Find where the given text appears and provide that cell's center as (x, y) coordinate. 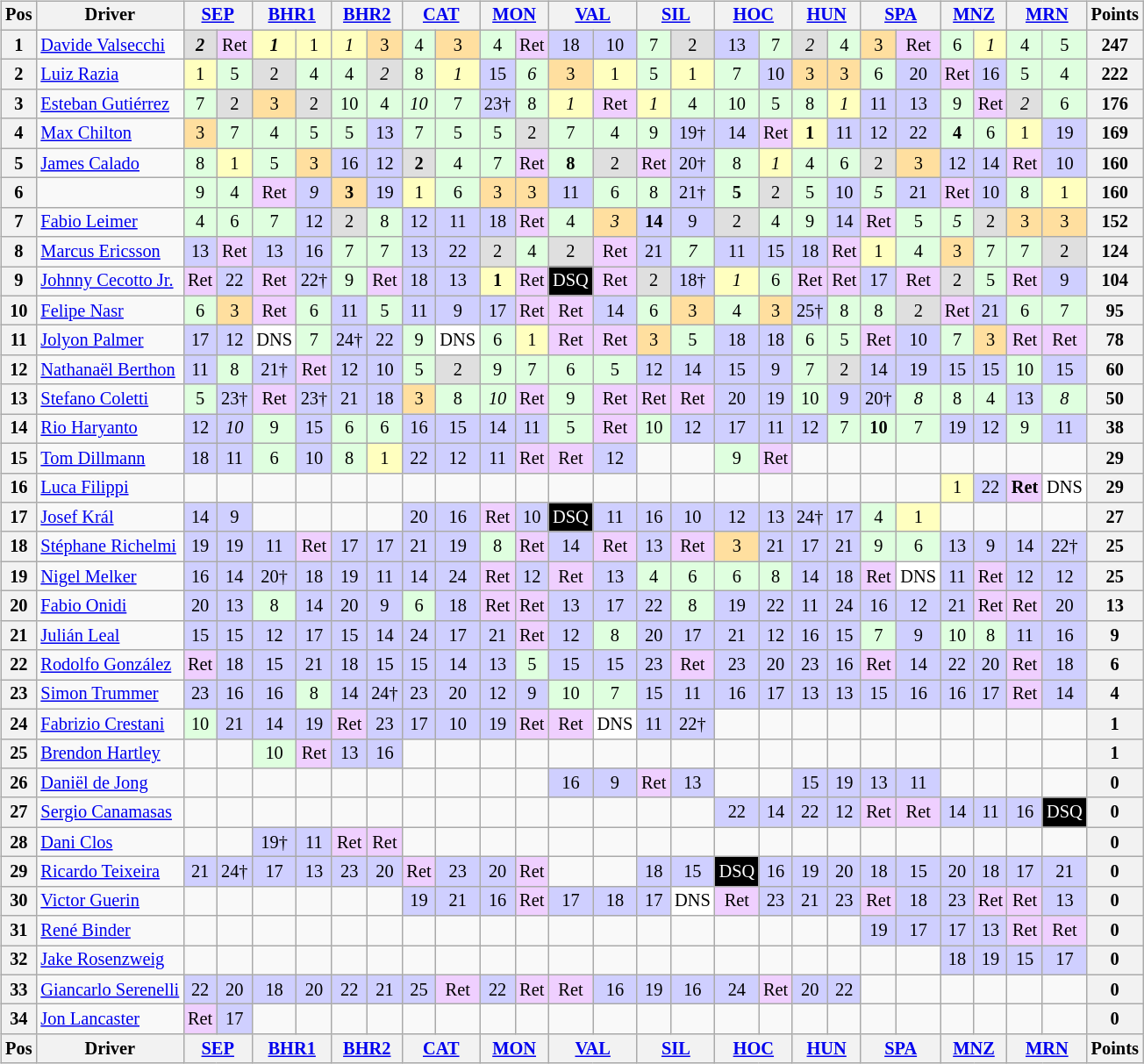
Jon Lancaster (110, 1019)
152 (1115, 222)
50 (1115, 399)
124 (1115, 252)
26 (18, 783)
104 (1115, 282)
Johnny Cecotto Jr. (110, 282)
James Calado (110, 163)
28 (18, 842)
Luiz Razia (110, 75)
169 (1115, 133)
78 (1115, 340)
Marcus Ericsson (110, 252)
Felipe Nasr (110, 311)
Rio Haryanto (110, 429)
Nathanaël Berthon (110, 370)
Luca Filippi (110, 488)
Rodolfo González (110, 665)
Giancarlo Serenelli (110, 989)
38 (1115, 429)
Ricardo Teixeira (110, 872)
Jolyon Palmer (110, 340)
34 (18, 1019)
Brendon Hartley (110, 753)
31 (18, 931)
222 (1115, 75)
Josef Král (110, 518)
18† (692, 282)
95 (1115, 311)
60 (1115, 370)
Fabio Onidi (110, 606)
Nigel Melker (110, 576)
176 (1115, 104)
Simon Trummer (110, 695)
Davide Valsecchi (110, 45)
Jake Rosenzweig (110, 960)
Daniël de Jong (110, 783)
25† (810, 311)
Sergio Canamasas (110, 812)
32 (18, 960)
Victor Guerin (110, 901)
Tom Dillmann (110, 458)
René Binder (110, 931)
247 (1115, 45)
Stéphane Richelmi (110, 546)
Dani Clos (110, 842)
Fabio Leimer (110, 222)
Esteban Gutiérrez (110, 104)
Stefano Coletti (110, 399)
Julián Leal (110, 635)
Fabrizio Crestani (110, 724)
Max Chilton (110, 133)
30 (18, 901)
33 (18, 989)
